For the text-containing cell, return its midpoint in [x, y] coordinate format. 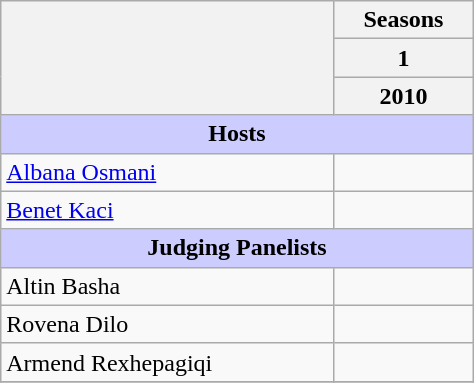
Hosts [237, 134]
Seasons [404, 20]
2010 [404, 96]
Altin Basha [168, 286]
Armend Rexhepagiqi [168, 362]
1 [404, 58]
Judging Panelists [237, 248]
Benet Kaci [168, 210]
Rovena Dilo [168, 324]
Albana Osmani [168, 172]
